Scan for the cell matching the given text and deliver its (X, Y) coordinate at center. 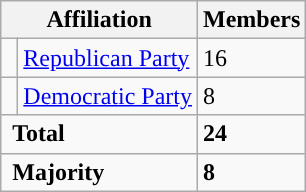
24 (251, 134)
Affiliation (100, 20)
16 (251, 58)
Democratic Party (108, 96)
Total (100, 134)
Republican Party (108, 58)
Members (251, 20)
Majority (100, 172)
